Determine the [x, y] coordinate at the center of the cell enclosing the given text.  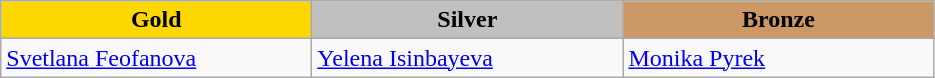
Bronze [778, 20]
Yelena Isinbayeva [468, 58]
Monika Pyrek [778, 58]
Silver [468, 20]
Gold [156, 20]
Svetlana Feofanova [156, 58]
